Return the [x, y] coordinate for the center point of the cell that contains the specified text.  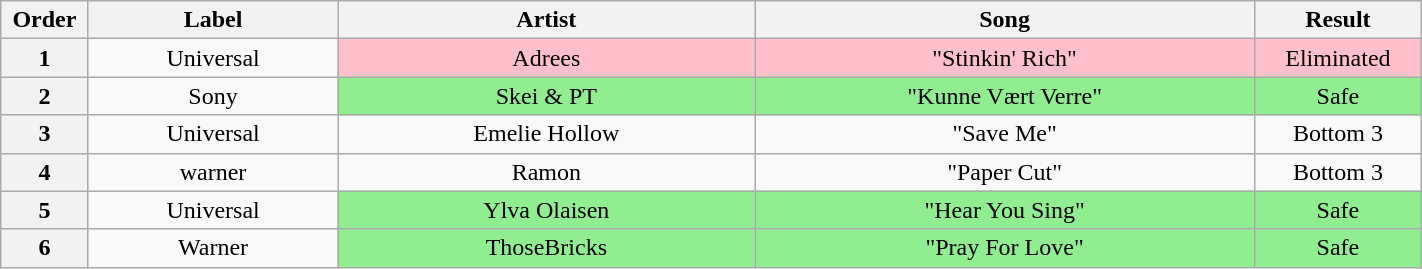
4 [44, 172]
Emelie Hollow [546, 134]
Ramon [546, 172]
5 [44, 210]
Adrees [546, 58]
Warner [213, 248]
"Stinkin' Rich" [1005, 58]
"Pray For Love" [1005, 248]
1 [44, 58]
ThoseBricks [546, 248]
2 [44, 96]
Result [1338, 20]
warner [213, 172]
"Kunne Vært Verre" [1005, 96]
"Hear You Sing" [1005, 210]
Sony [213, 96]
3 [44, 134]
"Save Me" [1005, 134]
Song [1005, 20]
"Paper Cut" [1005, 172]
Artist [546, 20]
6 [44, 248]
Order [44, 20]
Ylva Olaisen [546, 210]
Skei & PT [546, 96]
Eliminated [1338, 58]
Label [213, 20]
